Find where the given text appears and provide that cell's center as (x, y) coordinate. 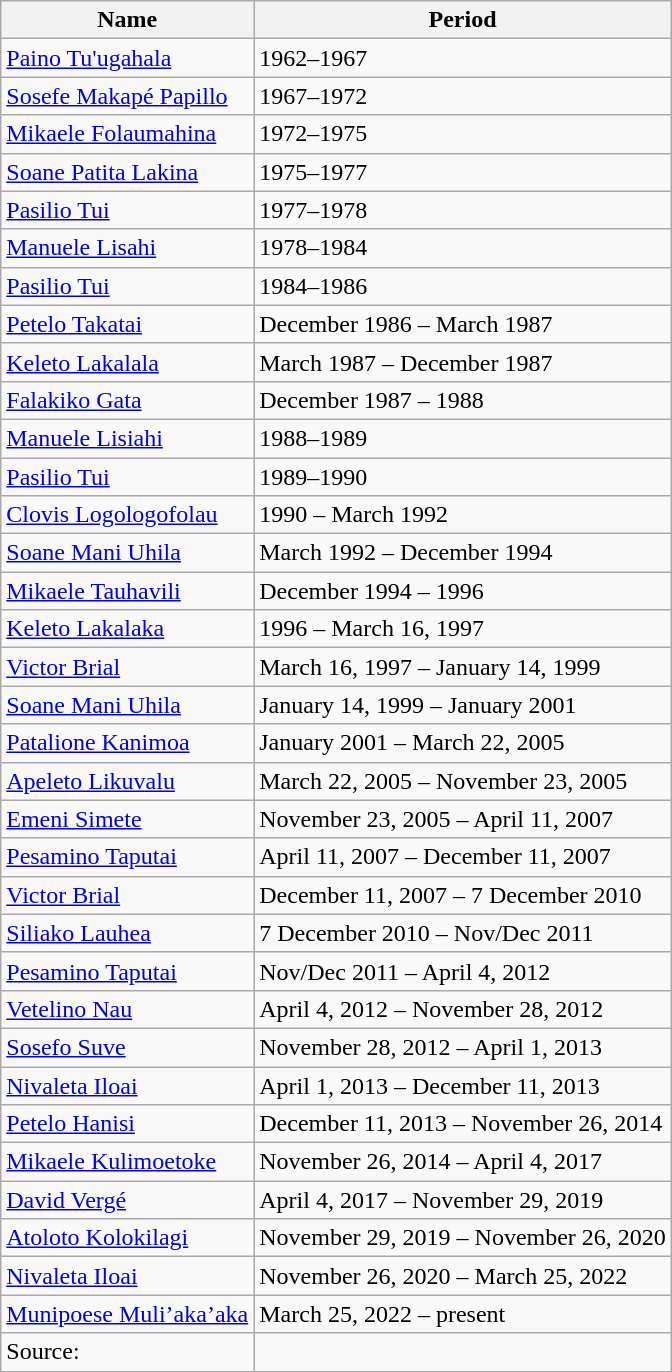
April 1, 2013 – December 11, 2013 (463, 1085)
Manuele Lisahi (128, 248)
December 1987 – 1988 (463, 400)
November 23, 2005 – April 11, 2007 (463, 819)
1984–1986 (463, 286)
March 25, 2022 – present (463, 1314)
Clovis Logologofolau (128, 515)
Siliako Lauhea (128, 933)
1967–1972 (463, 96)
March 16, 1997 – January 14, 1999 (463, 667)
Manuele Lisiahi (128, 438)
November 26, 2014 – April 4, 2017 (463, 1162)
Petelo Hanisi (128, 1124)
December 1994 – 1996 (463, 591)
Petelo Takatai (128, 324)
Sosefo Suve (128, 1047)
Munipoese Muli’aka’aka (128, 1314)
Keleto Lakalala (128, 362)
Sosefe Makapé Papillo (128, 96)
David Vergé (128, 1200)
Atoloto Kolokilagi (128, 1238)
April 4, 2012 – November 28, 2012 (463, 1009)
March 1992 – December 1994 (463, 553)
November 26, 2020 – March 25, 2022 (463, 1276)
Emeni Simete (128, 819)
1978–1984 (463, 248)
Paino Tu'ugahala (128, 58)
April 4, 2017 – November 29, 2019 (463, 1200)
1996 – March 16, 1997 (463, 629)
January 14, 1999 – January 2001 (463, 705)
March 1987 – December 1987 (463, 362)
Mikaele Folaumahina (128, 134)
1975–1977 (463, 172)
1990 – March 1992 (463, 515)
December 11, 2007 – 7 December 2010 (463, 895)
Mikaele Kulimoetoke (128, 1162)
Source: (128, 1352)
November 29, 2019 – November 26, 2020 (463, 1238)
November 28, 2012 – April 1, 2013 (463, 1047)
Apeleto Likuvalu (128, 781)
1988–1989 (463, 438)
1972–1975 (463, 134)
Patalione Kanimoa (128, 743)
1977–1978 (463, 210)
7 December 2010 – Nov/Dec 2011 (463, 933)
January 2001 – March 22, 2005 (463, 743)
March 22, 2005 – November 23, 2005 (463, 781)
1962–1967 (463, 58)
Vetelino Nau (128, 1009)
Keleto Lakalaka (128, 629)
April 11, 2007 – December 11, 2007 (463, 857)
Nov/Dec 2011 – April 4, 2012 (463, 971)
Falakiko Gata (128, 400)
Mikaele Tauhavili (128, 591)
1989–1990 (463, 477)
Soane Patita Lakina (128, 172)
Name (128, 20)
Period (463, 20)
December 11, 2013 – November 26, 2014 (463, 1124)
December 1986 – March 1987 (463, 324)
